For the text-containing cell, return its midpoint in [X, Y] coordinate format. 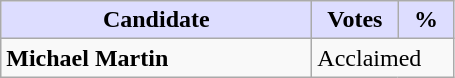
Votes [355, 20]
% [426, 20]
Candidate [156, 20]
Acclaimed [383, 58]
Michael Martin [156, 58]
